Extract the (x, y) coordinate from the center of the cell holding the provided text.  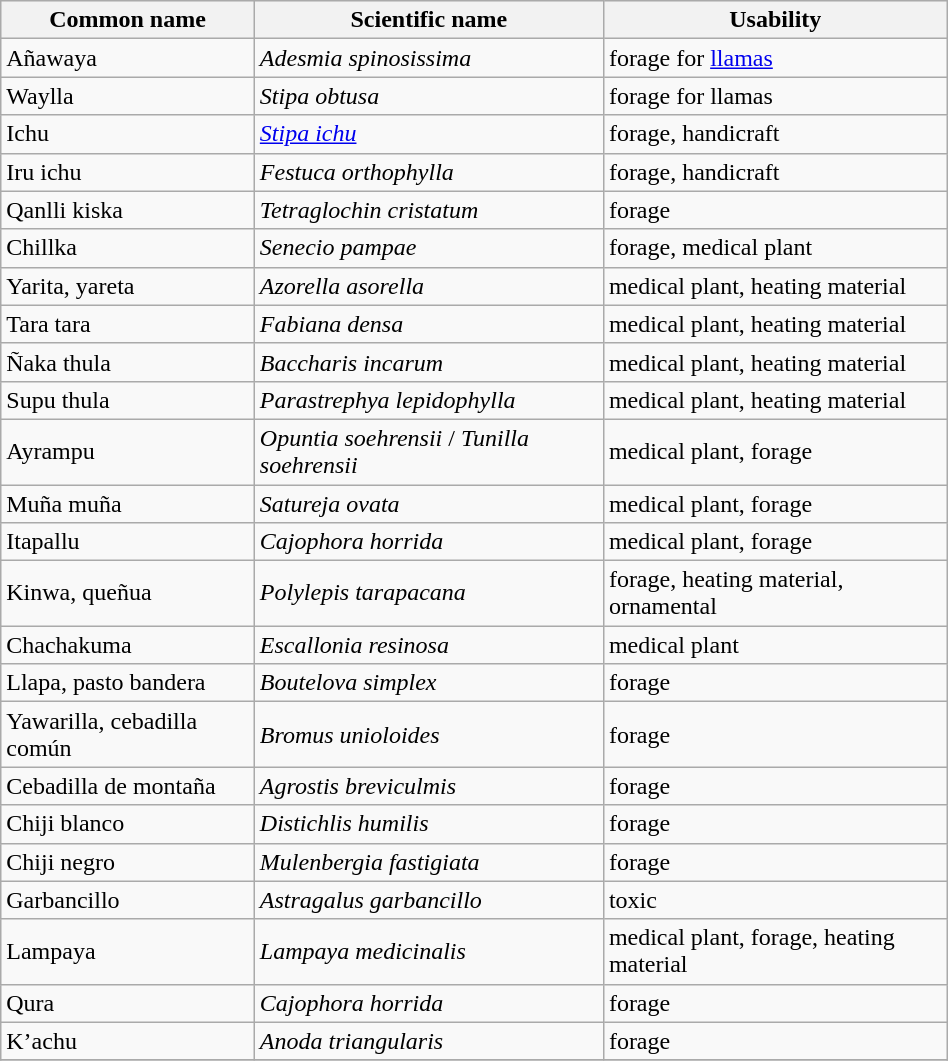
Itapallu (128, 542)
Agrostis breviculmis (428, 786)
Mulenbergia fastigiata (428, 862)
Garbancillo (128, 900)
Chachakuma (128, 645)
Yarita, yareta (128, 286)
Iru ichu (128, 172)
Chillka (128, 248)
forage, medical plant (775, 248)
Tara tara (128, 324)
medical plant (775, 645)
Senecio pampae (428, 248)
Common name (128, 20)
Astragalus garbancillo (428, 900)
Qanlli kiska (128, 210)
Cebadilla de montaña (128, 786)
Ñaka thula (128, 362)
Escallonia resinosa (428, 645)
Yawarilla, cebadilla común (128, 734)
K’achu (128, 1041)
Supu thula (128, 400)
Baccharis incarum (428, 362)
Ichu (128, 134)
Azorella asorella (428, 286)
Kinwa, queñua (128, 594)
Stipa obtusa (428, 96)
forage, heating material, ornamental (775, 594)
Scientific name (428, 20)
Opuntia soehrensii / Tunilla soehrensii (428, 452)
Llapa, pasto bandera (128, 683)
Añawaya (128, 58)
toxic (775, 900)
Waylla (128, 96)
Fabiana densa (428, 324)
Qura (128, 1003)
Satureja ovata (428, 503)
Anoda triangularis (428, 1041)
Bromus unioloides (428, 734)
Chiji blanco (128, 824)
Usability (775, 20)
Boutelova simplex (428, 683)
Lampaya medicinalis (428, 952)
Parastrephya lepidophylla (428, 400)
Stipa ichu (428, 134)
Adesmia spinosissima (428, 58)
Ayrampu (128, 452)
Lampaya (128, 952)
Festuca orthophylla (428, 172)
Chiji negro (128, 862)
medical plant, forage, heating material (775, 952)
Polylepis tarapacana (428, 594)
Distichlis humilis (428, 824)
Muña muña (128, 503)
Tetraglochin cristatum (428, 210)
